Return [x, y] of the center of cell containing provided text 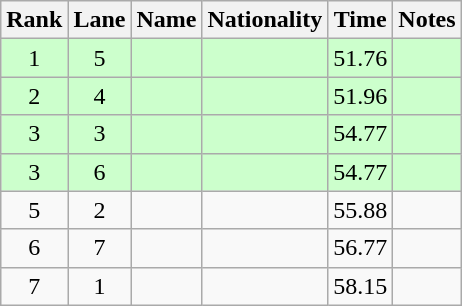
58.15 [360, 286]
55.88 [360, 210]
4 [100, 96]
Time [360, 20]
51.96 [360, 96]
56.77 [360, 248]
Name [166, 20]
51.76 [360, 58]
Lane [100, 20]
Nationality [265, 20]
Notes [427, 20]
Rank [34, 20]
